From the cell containing the given text, extract its center point as (X, Y) coordinate. 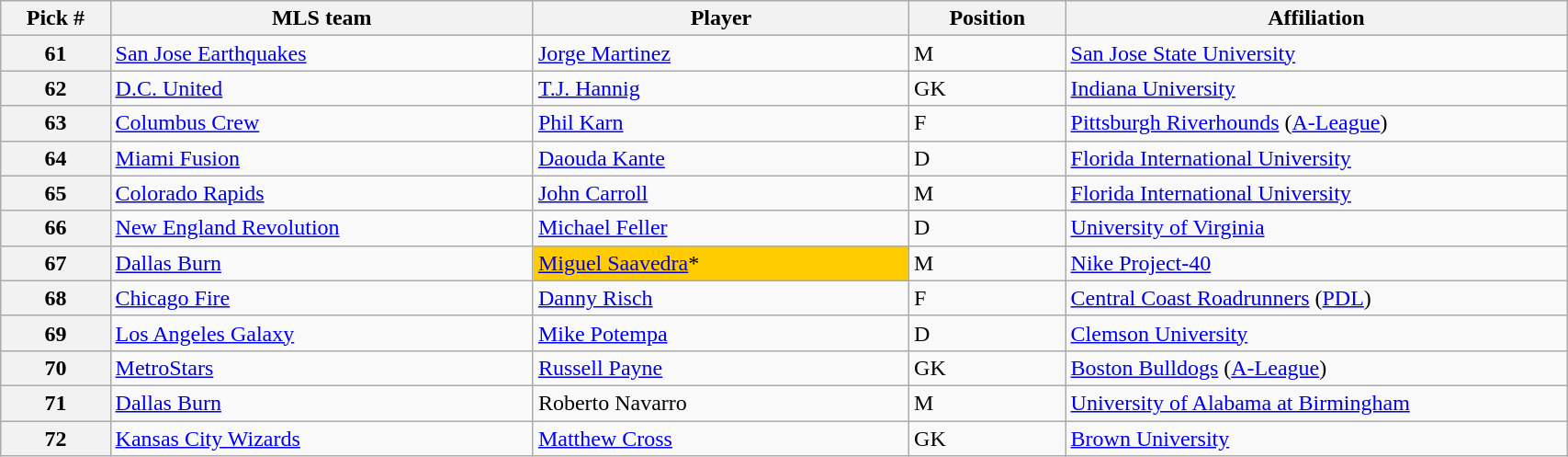
D.C. United (321, 88)
Miami Fusion (321, 158)
San Jose State University (1316, 53)
Miguel Saavedra* (720, 263)
Danny Risch (720, 298)
Russell Payne (720, 368)
63 (55, 123)
71 (55, 403)
San Jose Earthquakes (321, 53)
Indiana University (1316, 88)
New England Revolution (321, 228)
University of Alabama at Birmingham (1316, 403)
65 (55, 193)
Mike Potempa (720, 333)
64 (55, 158)
Brown University (1316, 439)
Player (720, 18)
62 (55, 88)
Roberto Navarro (720, 403)
Phil Karn (720, 123)
72 (55, 439)
University of Virginia (1316, 228)
Boston Bulldogs (A-League) (1316, 368)
Jorge Martinez (720, 53)
John Carroll (720, 193)
69 (55, 333)
Daouda Kante (720, 158)
66 (55, 228)
Colorado Rapids (321, 193)
Central Coast Roadrunners (PDL) (1316, 298)
70 (55, 368)
Nike Project-40 (1316, 263)
61 (55, 53)
Chicago Fire (321, 298)
MLS team (321, 18)
Kansas City Wizards (321, 439)
Position (987, 18)
T.J. Hannig (720, 88)
67 (55, 263)
Matthew Cross (720, 439)
Columbus Crew (321, 123)
Pittsburgh Riverhounds (A-League) (1316, 123)
Los Angeles Galaxy (321, 333)
Clemson University (1316, 333)
Affiliation (1316, 18)
Michael Feller (720, 228)
Pick # (55, 18)
MetroStars (321, 368)
68 (55, 298)
